Pinpoint the cell where the given text exists, returning its (x, y) midpoint coordinate. 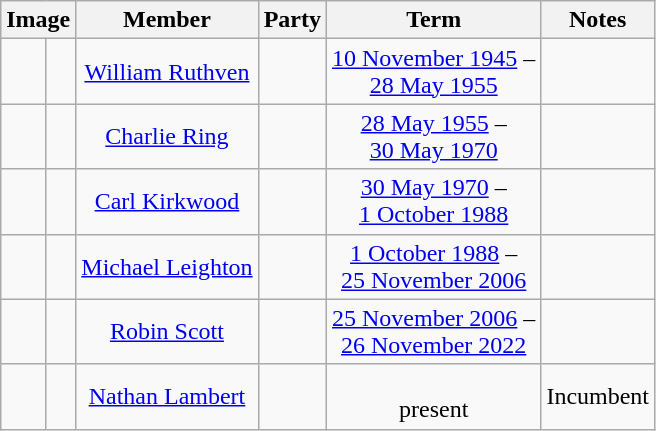
present (434, 396)
Notes (598, 20)
Term (434, 20)
Michael Leighton (167, 266)
25 November 2006 – 26 November 2022 (434, 332)
Incumbent (598, 396)
William Ruthven (167, 72)
Member (167, 20)
Nathan Lambert (167, 396)
30 May 1970 – 1 October 1988 (434, 202)
Image (38, 20)
10 November 1945 – 28 May 1955 (434, 72)
28 May 1955 – 30 May 1970 (434, 136)
Party (292, 20)
1 October 1988 – 25 November 2006 (434, 266)
Robin Scott (167, 332)
Carl Kirkwood (167, 202)
Charlie Ring (167, 136)
